Find where the given text appears and provide that cell's center as [x, y] coordinate. 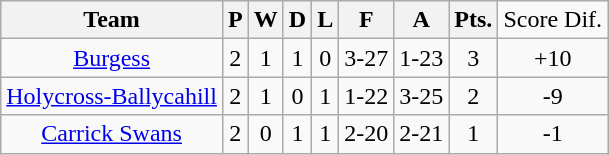
+10 [553, 58]
-1 [553, 134]
2-20 [366, 134]
3 [474, 58]
3-25 [422, 96]
-9 [553, 96]
Holycross-Ballycahill [112, 96]
Team [112, 20]
1-22 [366, 96]
A [422, 20]
1-23 [422, 58]
L [326, 20]
Burgess [112, 58]
D [297, 20]
P [235, 20]
3-27 [366, 58]
Score Dif. [553, 20]
2-21 [422, 134]
F [366, 20]
Carrick Swans [112, 134]
W [266, 20]
Pts. [474, 20]
